For the text-containing cell, return its midpoint in (X, Y) coordinate format. 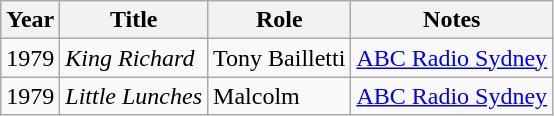
Malcolm (280, 96)
King Richard (134, 58)
Tony Bailletti (280, 58)
Notes (452, 20)
Title (134, 20)
Year (30, 20)
Role (280, 20)
Little Lunches (134, 96)
